Identify which cell holds the provided text, then report its (x, y) central coordinate. 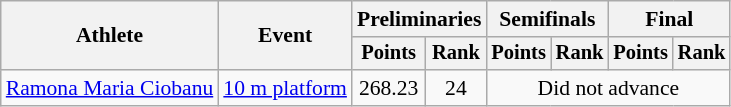
24 (456, 88)
Did not advance (608, 88)
Event (285, 36)
Ramona Maria Ciobanu (110, 88)
Final (669, 19)
Preliminaries (419, 19)
Athlete (110, 36)
Semifinals (547, 19)
10 m platform (285, 88)
268.23 (389, 88)
